Return the (x, y) coordinate for the center point of the cell that contains the specified text.  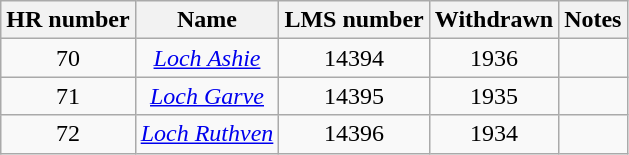
14395 (354, 96)
1936 (494, 58)
Withdrawn (494, 20)
1935 (494, 96)
LMS number (354, 20)
Loch Ruthven (207, 134)
71 (68, 96)
HR number (68, 20)
72 (68, 134)
Loch Ashie (207, 58)
14394 (354, 58)
Notes (593, 20)
70 (68, 58)
14396 (354, 134)
1934 (494, 134)
Name (207, 20)
Loch Garve (207, 96)
